For the text-containing cell, return its midpoint in (x, y) coordinate format. 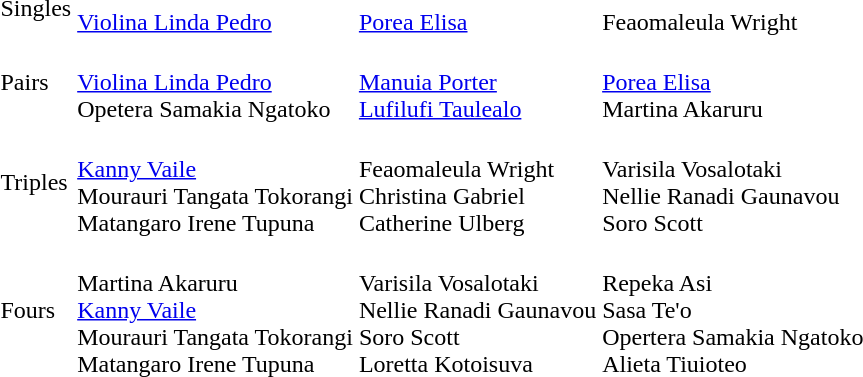
Kanny VaileMourauri Tangata TokorangiMatangaro Irene Tupuna (216, 182)
Violina Linda PedroOpetera Samakia Ngatoko (216, 82)
Manuia PorterLufilufi Taulealo (477, 82)
Feaomaleula WrightChristina GabrielCatherine Ulberg (477, 182)
